Locate the cell with the specified text and output its [X, Y] center coordinate. 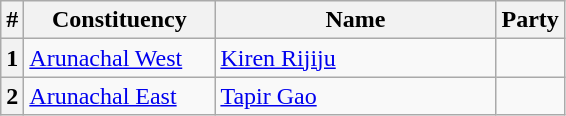
# [12, 20]
Arunachal West [120, 58]
Tapir Gao [356, 96]
1 [12, 58]
2 [12, 96]
Kiren Rijiju [356, 58]
Arunachal East [120, 96]
Constituency [120, 20]
Party [530, 20]
Name [356, 20]
